Capture the cell that displays the provided text and extract its (X, Y) central coordinate. 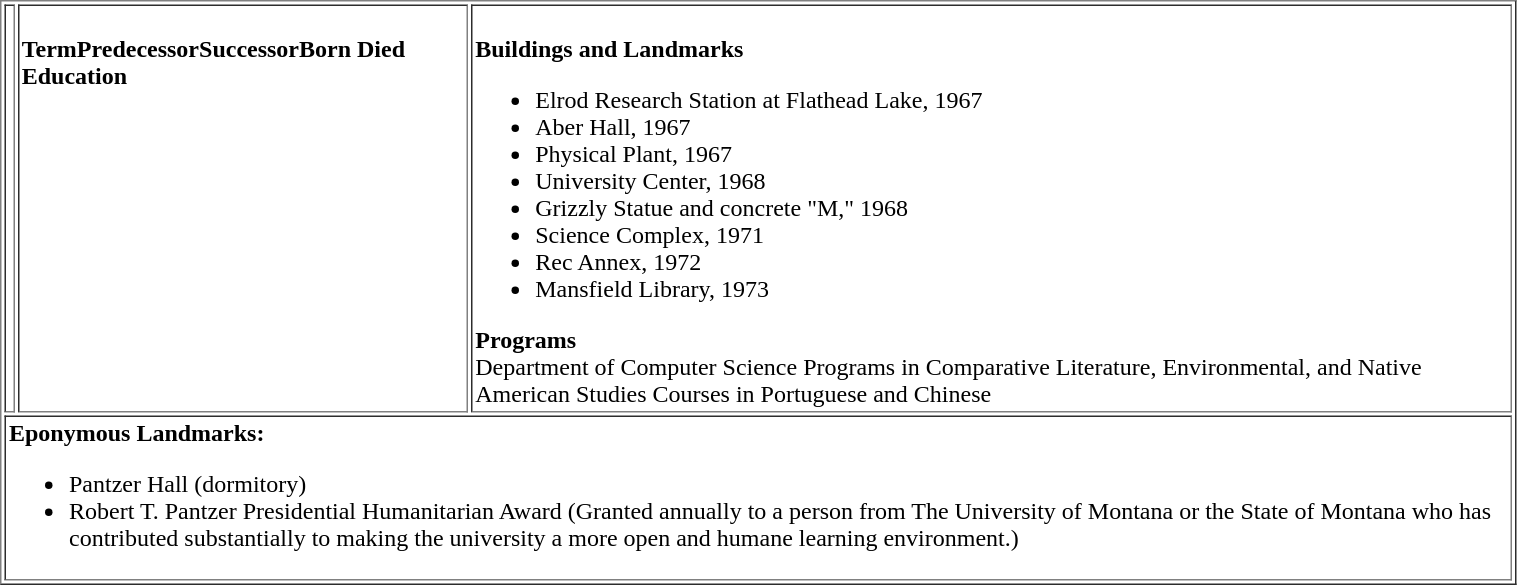
TermPredecessorSuccessorBorn Died Education (242, 208)
